Capture the cell that displays the provided text and extract its (X, Y) central coordinate. 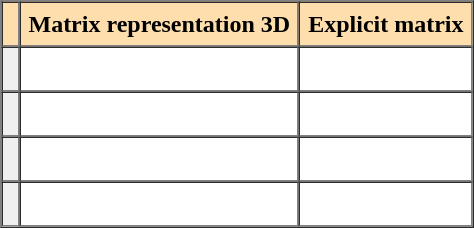
Matrix representation 3D (159, 24)
Explicit matrix (386, 24)
